For the text-containing cell, return its midpoint in [x, y] coordinate format. 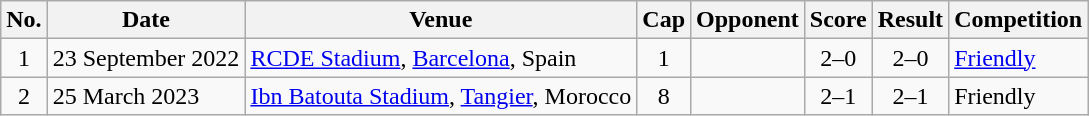
Cap [664, 20]
No. [24, 20]
Date [146, 20]
2 [24, 96]
Result [910, 20]
8 [664, 96]
RCDE Stadium, Barcelona, Spain [441, 58]
25 March 2023 [146, 96]
Score [838, 20]
Competition [1018, 20]
Ibn Batouta Stadium, Tangier, Morocco [441, 96]
Venue [441, 20]
Opponent [748, 20]
23 September 2022 [146, 58]
